Search for the cell housing the specified text and yield its [x, y] center coordinate. 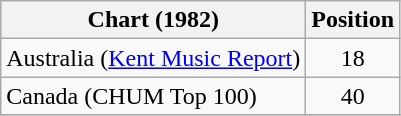
Canada (CHUM Top 100) [154, 96]
Position [353, 20]
Australia (Kent Music Report) [154, 58]
40 [353, 96]
Chart (1982) [154, 20]
18 [353, 58]
